Identify which cell holds the provided text, then report its [x, y] central coordinate. 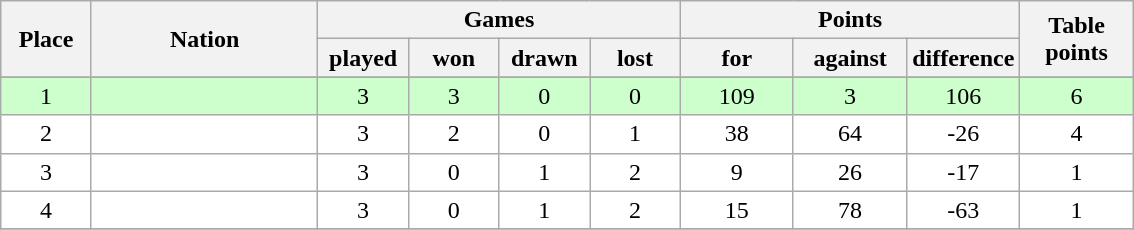
lost [636, 58]
won [454, 58]
26 [850, 172]
Points [850, 20]
64 [850, 134]
played [364, 58]
against [850, 58]
for [736, 58]
38 [736, 134]
-26 [964, 134]
106 [964, 96]
Tablepoints [1076, 39]
78 [850, 210]
15 [736, 210]
drawn [544, 58]
9 [736, 172]
-17 [964, 172]
109 [736, 96]
Nation [204, 39]
Place [46, 39]
6 [1076, 96]
-63 [964, 210]
difference [964, 58]
Games [499, 20]
